Provide the [x, y] coordinate of the cell's center where the given text is located.  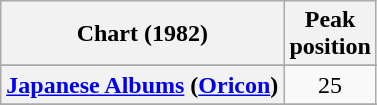
Chart (1982) [142, 34]
25 [330, 85]
Japanese Albums (Oricon) [142, 85]
Peakposition [330, 34]
